Locate the cell with the specified text and output its [X, Y] center coordinate. 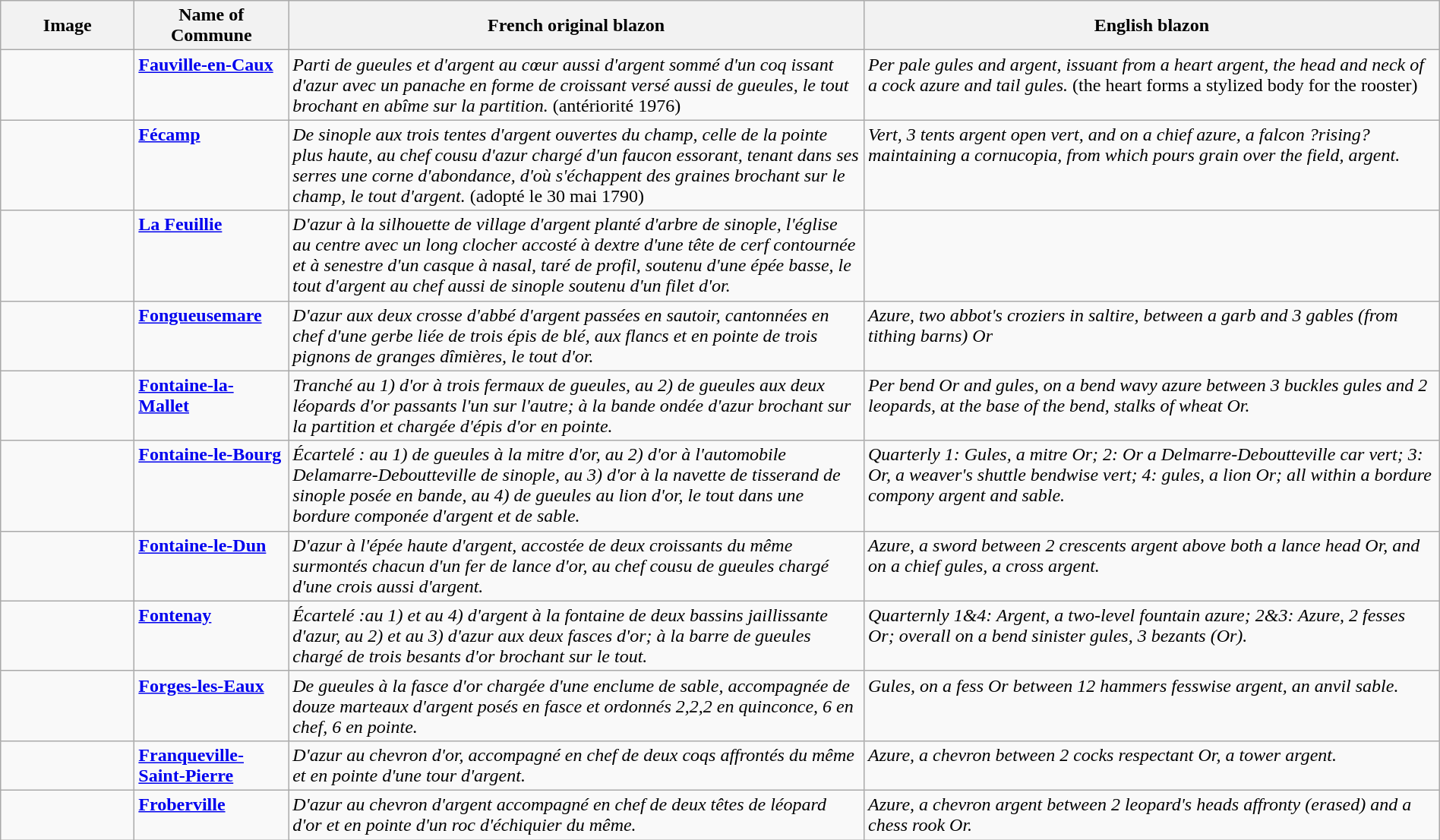
D'azur au chevron d'or, accompagné en chef de deux coqs affrontés du même et en pointe d'une tour d'argent. [576, 766]
Per bend Or and gules, on a bend wavy azure between 3 buckles gules and 2 leopards, at the base of the bend, stalks of wheat Or. [1151, 406]
Froberville [211, 814]
Fongueusemare [211, 336]
Forges-les-Eaux [211, 706]
Azure, two abbot's croziers in saltire, between a garb and 3 gables (from tithing barns) Or [1151, 336]
Fontaine-le-Bourg [211, 486]
Vert, 3 tents argent open vert, and on a chief azure, a falcon ?rising? maintaining a cornucopia, from which pours grain over the field, argent. [1151, 166]
Quarternly 1&4: Argent, a two-level fountain azure; 2&3: Azure, 2 fesses Or; overall on a bend sinister gules, 3 bezants (Or). [1151, 636]
Image [68, 26]
Fontenay [211, 636]
Azure, a chevron argent between 2 leopard's heads affronty (erased) and a chess rook Or. [1151, 814]
La Feuillie [211, 255]
Franqueville-Saint-Pierre [211, 766]
Fauville-en-Caux [211, 85]
Name of Commune [211, 26]
Fontaine-la-Mallet [211, 406]
Azure, a sword between 2 crescents argent above both a lance head Or, and on a chief gules, a cross argent. [1151, 566]
Fontaine-le-Dun [211, 566]
English blazon [1151, 26]
Fécamp [211, 166]
Azure, a chevron between 2 cocks respectant Or, a tower argent. [1151, 766]
D'azur au chevron d'argent accompagné en chef de deux têtes de léopard d'or et en pointe d'un roc d'échiquier du même. [576, 814]
Gules, on a fess Or between 12 hammers fesswise argent, an anvil sable. [1151, 706]
French original blazon [576, 26]
